Extract the [X, Y] coordinate from the center of the cell holding the provided text.  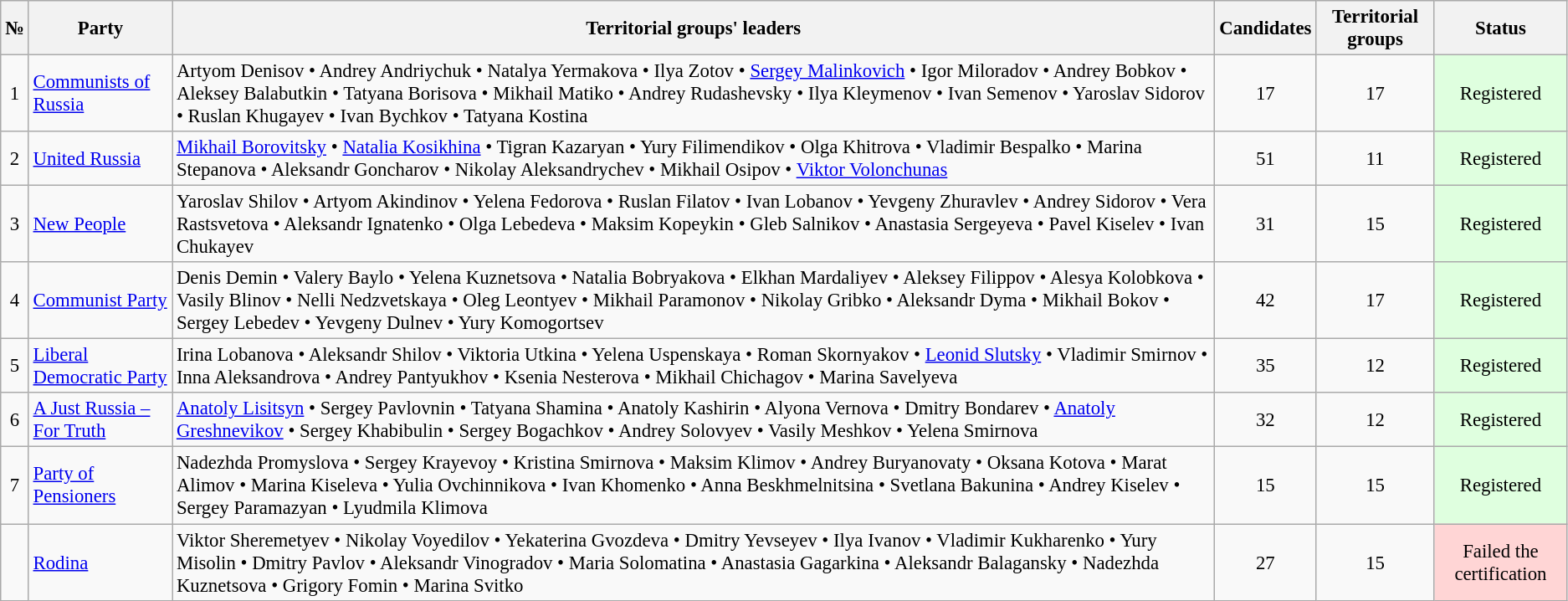
A Just Russia – For Truth [100, 420]
Party [100, 28]
31 [1265, 224]
6 [15, 420]
Rodina [100, 562]
7 [15, 485]
Party of Pensioners [100, 485]
Communist Party [100, 300]
№ [15, 28]
Status [1500, 28]
2 [15, 159]
Communists of Russia [100, 94]
Territorial groups' leaders [694, 28]
United Russia [100, 159]
32 [1265, 420]
Failed the certification [1500, 562]
3 [15, 224]
11 [1376, 159]
51 [1265, 159]
Candidates [1265, 28]
5 [15, 367]
4 [15, 300]
27 [1265, 562]
Territorial groups [1376, 28]
42 [1265, 300]
1 [15, 94]
35 [1265, 367]
Liberal Democratic Party [100, 367]
New People [100, 224]
